Capture the cell that displays the provided text and extract its (X, Y) central coordinate. 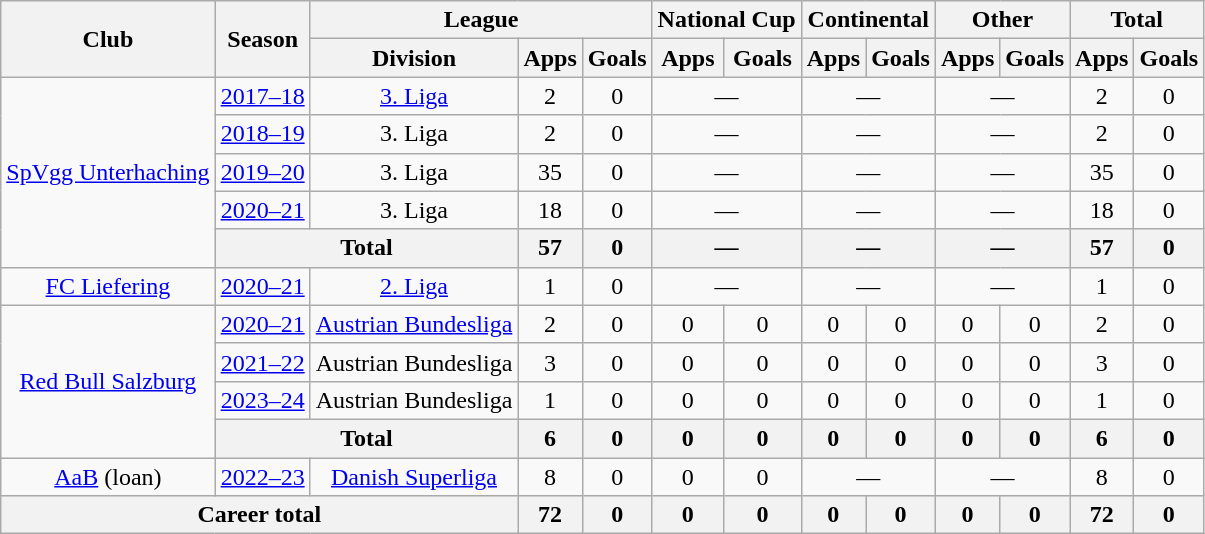
2. Liga (414, 286)
Season (262, 39)
National Cup (726, 20)
Division (414, 58)
League (481, 20)
2022–23 (262, 477)
2023–24 (262, 400)
SpVgg Unterhaching (108, 172)
FC Liefering (108, 286)
Other (1002, 20)
Continental (868, 20)
2021–22 (262, 362)
Career total (260, 515)
AaB (loan) (108, 477)
2019–20 (262, 172)
Danish Superliga (414, 477)
2018–19 (262, 134)
2017–18 (262, 96)
Club (108, 39)
Red Bull Salzburg (108, 381)
